From the cell containing the given text, extract its center point as (X, Y) coordinate. 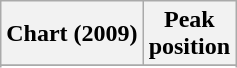
Peakposition (189, 34)
Chart (2009) (72, 34)
